Detect which cell encompasses the target text, then output its [x, y] center coordinate. 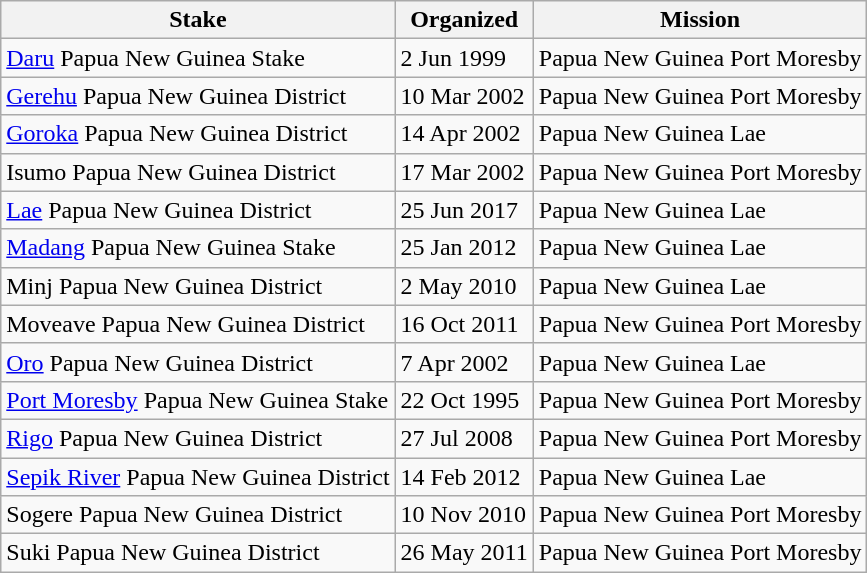
10 Nov 2010 [464, 515]
Port Moresby Papua New Guinea Stake [198, 400]
Mission [700, 20]
Madang Papua New Guinea Stake [198, 248]
25 Jun 2017 [464, 210]
25 Jan 2012 [464, 248]
26 May 2011 [464, 553]
Minj Papua New Guinea District [198, 286]
Daru Papua New Guinea Stake [198, 58]
Oro Papua New Guinea District [198, 362]
17 Mar 2002 [464, 172]
10 Mar 2002 [464, 96]
Suki Papua New Guinea District [198, 553]
2 Jun 1999 [464, 58]
Sepik River Papua New Guinea District [198, 477]
2 May 2010 [464, 286]
7 Apr 2002 [464, 362]
22 Oct 1995 [464, 400]
14 Apr 2002 [464, 134]
14 Feb 2012 [464, 477]
Gerehu Papua New Guinea District [198, 96]
Rigo Papua New Guinea District [198, 438]
Goroka Papua New Guinea District [198, 134]
Sogere Papua New Guinea District [198, 515]
Isumo Papua New Guinea District [198, 172]
27 Jul 2008 [464, 438]
16 Oct 2011 [464, 324]
Moveave Papua New Guinea District [198, 324]
Organized [464, 20]
Stake [198, 20]
Lae Papua New Guinea District [198, 210]
